From the cell containing the given text, extract its center point as (x, y) coordinate. 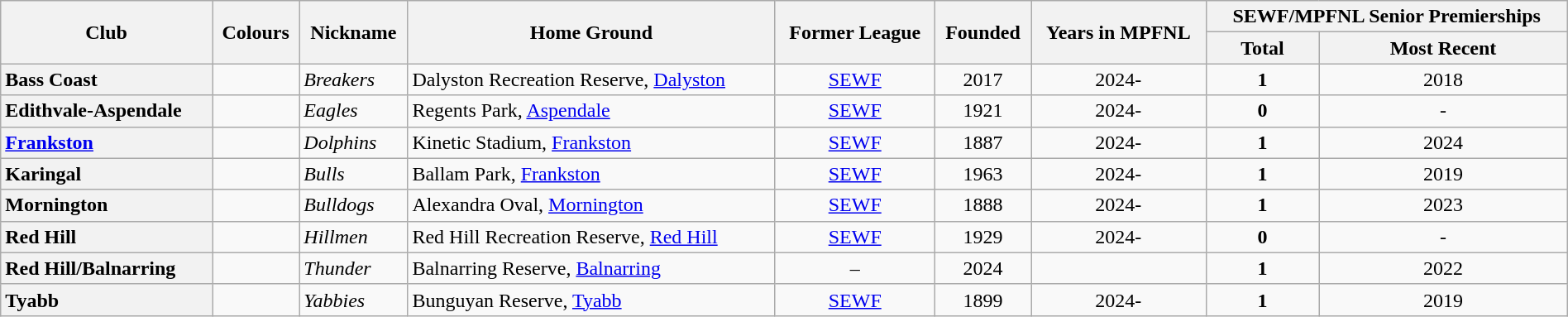
Eagles (354, 111)
Dolphins (354, 142)
Kinetic Stadium, Frankston (591, 142)
1921 (983, 111)
Tyabb (107, 300)
Hillmen (354, 237)
Thunder (354, 268)
Red Hill (107, 237)
Bunguyan Reserve, Tyabb (591, 300)
2017 (983, 79)
Karingal (107, 174)
Breakers (354, 79)
Ballam Park, Frankston (591, 174)
1899 (983, 300)
Years in MPFNL (1118, 32)
Bass Coast (107, 79)
Frankston (107, 142)
2018 (1444, 79)
Bulldogs (354, 205)
Nickname (354, 32)
Club (107, 32)
1888 (983, 205)
Mornington (107, 205)
1963 (983, 174)
Red Hill/Balnarring (107, 268)
1929 (983, 237)
Balnarring Reserve, Balnarring (591, 268)
Red Hill Recreation Reserve, Red Hill (591, 237)
Dalyston Recreation Reserve, Dalyston (591, 79)
Most Recent (1444, 48)
2023 (1444, 205)
Colours (255, 32)
Former League (855, 32)
1887 (983, 142)
SEWF/MPFNL Senior Premierships (1386, 17)
Edithvale-Aspendale (107, 111)
– (855, 268)
Home Ground (591, 32)
Yabbies (354, 300)
Founded (983, 32)
Alexandra Oval, Mornington (591, 205)
Bulls (354, 174)
Regents Park, Aspendale (591, 111)
2022 (1444, 268)
Total (1262, 48)
